Return the (x, y) coordinate for the center point of the cell that contains the specified text.  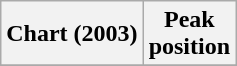
Chart (2003) (72, 34)
Peakposition (189, 34)
